Identify which cell holds the provided text, then report its (X, Y) central coordinate. 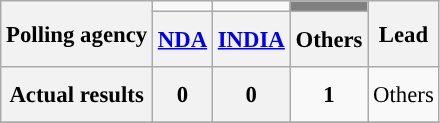
INDIA (251, 40)
Actual results (77, 95)
Lead (404, 34)
NDA (182, 40)
Polling agency (77, 34)
1 (329, 95)
